Extract the [X, Y] coordinate from the center of the cell holding the provided text.  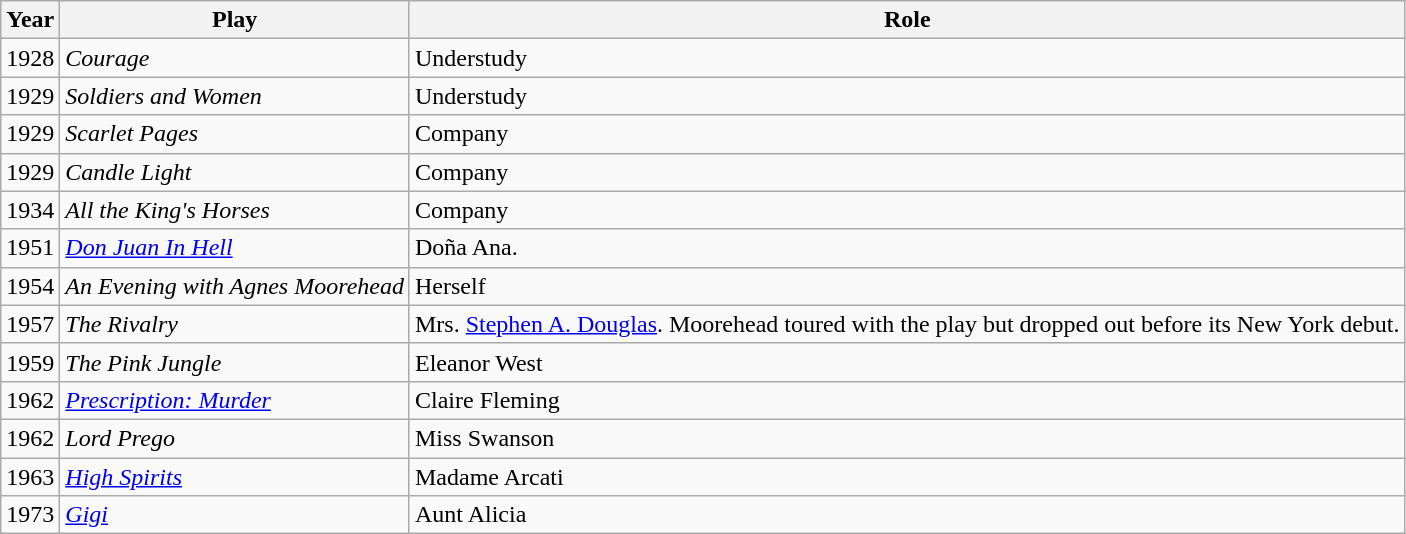
Aunt Alicia [907, 515]
1963 [30, 477]
Courage [235, 58]
Soldiers and Women [235, 96]
High Spirits [235, 477]
Madame Arcati [907, 477]
Play [235, 20]
Don Juan In Hell [235, 248]
Miss Swanson [907, 438]
Doña Ana. [907, 248]
Candle Light [235, 172]
Prescription: Murder [235, 400]
Lord Prego [235, 438]
1959 [30, 362]
The Pink Jungle [235, 362]
1957 [30, 324]
Gigi [235, 515]
Mrs. Stephen A. Douglas. Moorehead toured with the play but dropped out before its New York debut. [907, 324]
1951 [30, 248]
1928 [30, 58]
Claire Fleming [907, 400]
1954 [30, 286]
All the King's Horses [235, 210]
Eleanor West [907, 362]
Year [30, 20]
The Rivalry [235, 324]
Herself [907, 286]
An Evening with Agnes Moorehead [235, 286]
Role [907, 20]
Scarlet Pages [235, 134]
1934 [30, 210]
1973 [30, 515]
